Identify which cell holds the provided text, then report its [x, y] central coordinate. 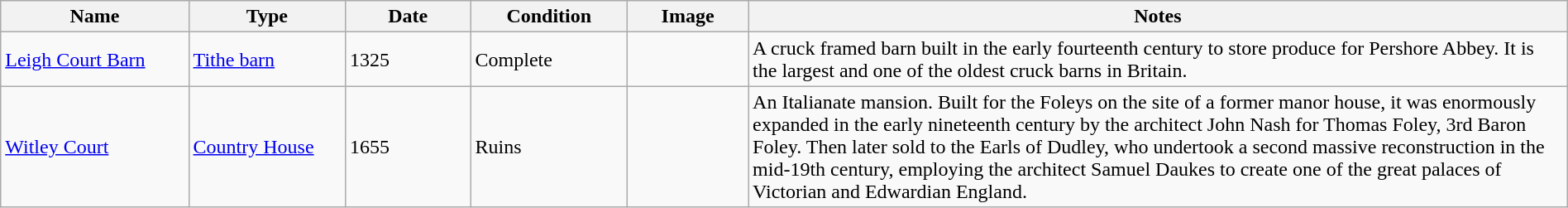
Name [94, 17]
1655 [409, 147]
1325 [409, 60]
Condition [549, 17]
Leigh Court Barn [94, 60]
Type [266, 17]
Country House [266, 147]
Complete [549, 60]
Tithe barn [266, 60]
Notes [1158, 17]
Image [688, 17]
Witley Court [94, 147]
Ruins [549, 147]
Date [409, 17]
